Provide the (X, Y) coordinate of the cell's center where the given text is located.  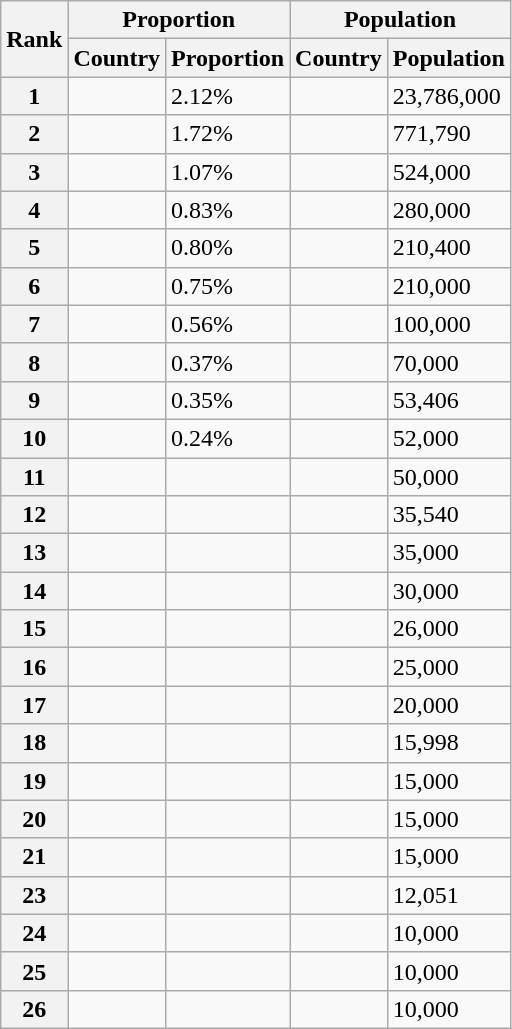
0.83% (228, 210)
0.24% (228, 438)
4 (34, 210)
25,000 (448, 667)
35,540 (448, 515)
23 (34, 895)
524,000 (448, 172)
15 (34, 629)
23,786,000 (448, 96)
1.07% (228, 172)
16 (34, 667)
53,406 (448, 400)
21 (34, 857)
18 (34, 743)
19 (34, 781)
8 (34, 362)
Rank (34, 39)
13 (34, 553)
12,051 (448, 895)
52,000 (448, 438)
0.37% (228, 362)
2.12% (228, 96)
15,998 (448, 743)
9 (34, 400)
210,400 (448, 248)
1.72% (228, 134)
11 (34, 477)
70,000 (448, 362)
0.56% (228, 324)
24 (34, 933)
3 (34, 172)
280,000 (448, 210)
7 (34, 324)
50,000 (448, 477)
26,000 (448, 629)
10 (34, 438)
100,000 (448, 324)
14 (34, 591)
35,000 (448, 553)
5 (34, 248)
25 (34, 971)
12 (34, 515)
2 (34, 134)
20,000 (448, 705)
17 (34, 705)
6 (34, 286)
771,790 (448, 134)
210,000 (448, 286)
0.75% (228, 286)
1 (34, 96)
0.80% (228, 248)
0.35% (228, 400)
30,000 (448, 591)
26 (34, 1009)
20 (34, 819)
